Scan for the cell matching the given text and deliver its [X, Y] coordinate at center. 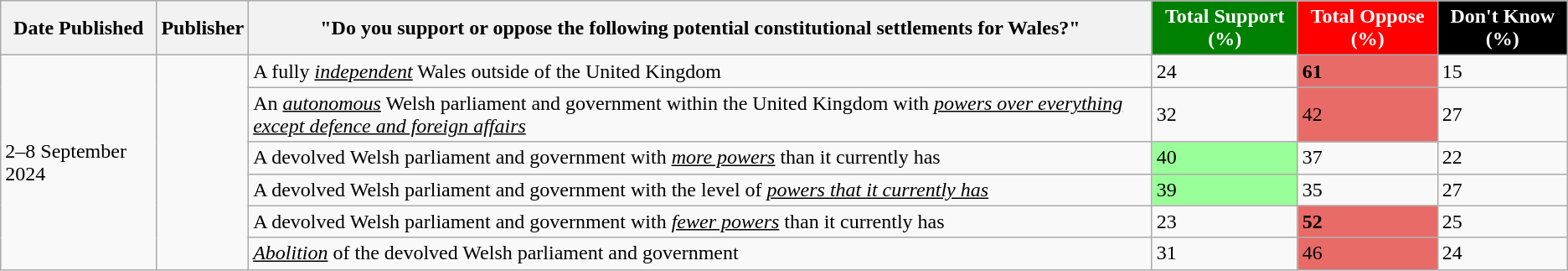
40 [1225, 158]
"Do you support or oppose the following potential constitutional settlements for Wales?" [700, 29]
An autonomous Welsh parliament and government within the United Kingdom with powers over everything except defence and foreign affairs [700, 114]
Total Oppose (%) [1367, 29]
42 [1367, 114]
Publisher [203, 29]
22 [1503, 158]
Date Published [79, 29]
25 [1503, 221]
32 [1225, 114]
Don't Know (%) [1503, 29]
35 [1367, 190]
31 [1225, 253]
39 [1225, 190]
Total Support (%) [1225, 29]
Abolition of the devolved Welsh parliament and government [700, 253]
A devolved Welsh parliament and government with more powers than it currently has [700, 158]
A devolved Welsh parliament and government with fewer powers than it currently has [700, 221]
46 [1367, 253]
61 [1367, 71]
15 [1503, 71]
23 [1225, 221]
A fully independent Wales outside of the United Kingdom [700, 71]
2–8 September 2024 [79, 163]
52 [1367, 221]
37 [1367, 158]
A devolved Welsh parliament and government with the level of powers that it currently has [700, 190]
